Extract the (X, Y) coordinate from the center of the cell holding the provided text.  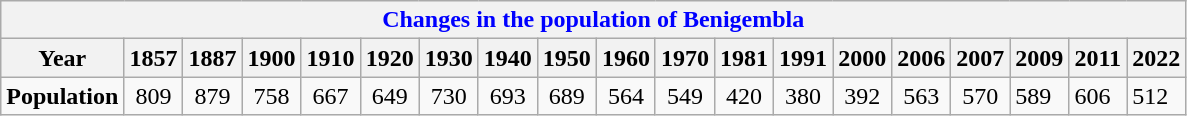
667 (330, 96)
549 (684, 96)
1960 (626, 58)
380 (804, 96)
570 (980, 96)
420 (744, 96)
563 (922, 96)
693 (508, 96)
1930 (448, 58)
Population (62, 96)
589 (1040, 96)
1991 (804, 58)
1940 (508, 58)
689 (566, 96)
564 (626, 96)
1887 (212, 58)
2006 (922, 58)
879 (212, 96)
649 (390, 96)
392 (862, 96)
512 (1156, 96)
730 (448, 96)
2007 (980, 58)
2022 (1156, 58)
809 (154, 96)
758 (272, 96)
2009 (1040, 58)
Changes in the population of Benigembla (594, 20)
1900 (272, 58)
2011 (1098, 58)
1981 (744, 58)
606 (1098, 96)
1950 (566, 58)
1920 (390, 58)
2000 (862, 58)
1857 (154, 58)
Year (62, 58)
1910 (330, 58)
1970 (684, 58)
